Identify which cell holds the provided text, then report its (x, y) central coordinate. 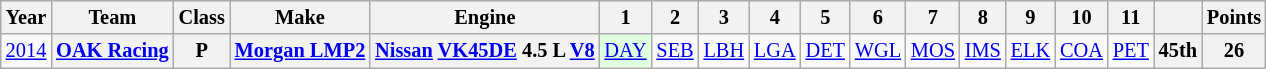
OAK Racing (112, 51)
LGA (775, 51)
PET (1131, 51)
ELK (1030, 51)
DAY (626, 51)
DET (826, 51)
Engine (484, 17)
2 (674, 17)
45th (1178, 51)
6 (878, 17)
Make (300, 17)
10 (1082, 17)
LBH (724, 51)
Team (112, 17)
COA (1082, 51)
11 (1131, 17)
Points (1234, 17)
WGL (878, 51)
Year (26, 17)
3 (724, 17)
SEB (674, 51)
Nissan VK45DE 4.5 L V8 (484, 51)
Class (202, 17)
8 (983, 17)
9 (1030, 17)
5 (826, 17)
P (202, 51)
2014 (26, 51)
Morgan LMP2 (300, 51)
26 (1234, 51)
1 (626, 17)
IMS (983, 51)
MOS (933, 51)
4 (775, 17)
7 (933, 17)
